Return the (X, Y) coordinate for the center point of the cell that contains the specified text.  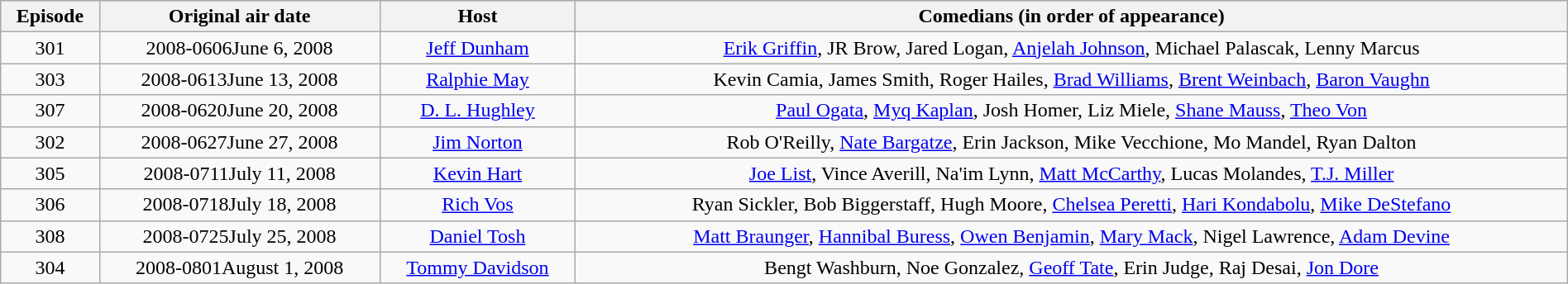
Rich Vos (478, 205)
Joe List, Vince Averill, Na'im Lynn, Matt McCarthy, Lucas Molandes, T.J. Miller (1072, 173)
Daniel Tosh (478, 236)
Jim Norton (478, 142)
304 (50, 267)
2008-0711July 11, 2008 (240, 173)
2008-0718July 18, 2008 (240, 205)
2008-0606June 6, 2008 (240, 48)
2008-0801August 1, 2008 (240, 267)
Paul Ogata, Myq Kaplan, Josh Homer, Liz Miele, Shane Mauss, Theo Von (1072, 111)
306 (50, 205)
D. L. Hughley (478, 111)
Kevin Hart (478, 173)
Matt Braunger, Hannibal Buress, Owen Benjamin, Mary Mack, Nigel Lawrence, Adam Devine (1072, 236)
308 (50, 236)
Host (478, 17)
Jeff Dunham (478, 48)
301 (50, 48)
2008-0627June 27, 2008 (240, 142)
2008-0613June 13, 2008 (240, 79)
305 (50, 173)
302 (50, 142)
307 (50, 111)
Erik Griffin, JR Brow, Jared Logan, Anjelah Johnson, Michael Palascak, Lenny Marcus (1072, 48)
Episode (50, 17)
Original air date (240, 17)
Ryan Sickler, Bob Biggerstaff, Hugh Moore, Chelsea Peretti, Hari Kondabolu, Mike DeStefano (1072, 205)
Ralphie May (478, 79)
2008-0725July 25, 2008 (240, 236)
Comedians (in order of appearance) (1072, 17)
Tommy Davidson (478, 267)
303 (50, 79)
Bengt Washburn, Noe Gonzalez, Geoff Tate, Erin Judge, Raj Desai, Jon Dore (1072, 267)
Rob O'Reilly, Nate Bargatze, Erin Jackson, Mike Vecchione, Mo Mandel, Ryan Dalton (1072, 142)
Kevin Camia, James Smith, Roger Hailes, Brad Williams, Brent Weinbach, Baron Vaughn (1072, 79)
2008-0620June 20, 2008 (240, 111)
